Capture the cell that displays the provided text and extract its [X, Y] central coordinate. 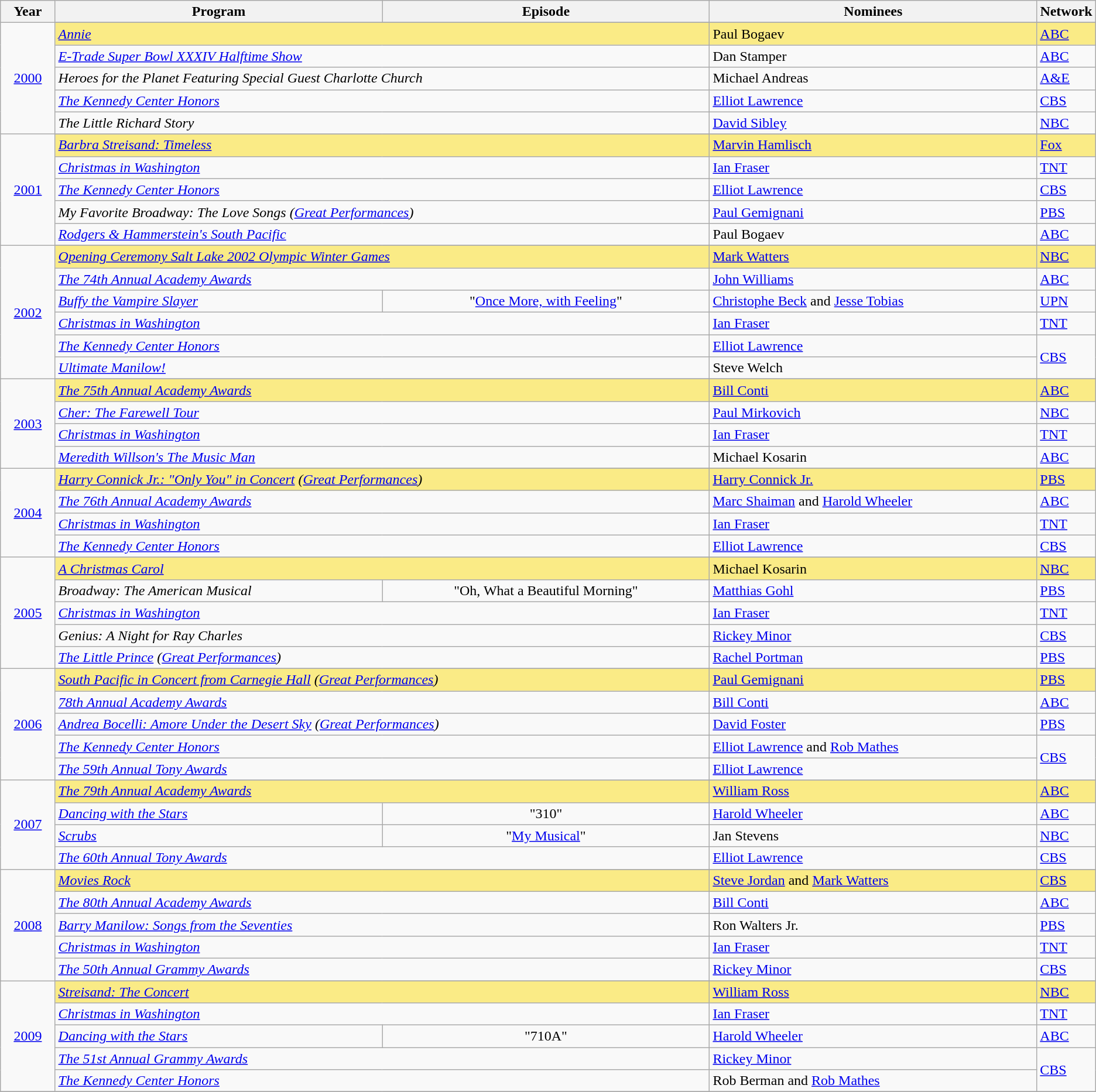
South Pacific in Concert from Carnegie Hall (Great Performances) [382, 680]
Nominees [874, 12]
Scrubs [219, 836]
Christophe Beck and Jesse Tobias [874, 301]
"310" [546, 813]
Dan Stamper [874, 56]
"710A" [546, 1036]
2006 [28, 724]
Ultimate Manilow! [382, 368]
Steve Welch [874, 368]
Matthias Gohl [874, 590]
Broadway: The American Musical [219, 590]
Michael Andreas [874, 78]
Mark Watters [874, 256]
Network [1066, 12]
Marc Shaiman and Harold Wheeler [874, 502]
Barry Manilow: Songs from the Seventies [382, 925]
David Sibley [874, 123]
Marvin Hamlisch [874, 145]
Rob Berman and Rob Mathes [874, 1081]
Streisand: The Concert [382, 992]
Steve Jordan and Mark Watters [874, 880]
2002 [28, 312]
Rachel Portman [874, 658]
78th Annual Academy Awards [382, 702]
Harry Connick Jr. [874, 479]
Andrea Bocelli: Amore Under the Desert Sky (Great Performances) [382, 724]
A Christmas Carol [382, 568]
2005 [28, 613]
The 60th Annual Tony Awards [382, 858]
Cher: The Farewell Tour [382, 413]
2009 [28, 1036]
David Foster [874, 724]
The 74th Annual Academy Awards [382, 279]
"Once More, with Feeling" [546, 301]
The 50th Annual Grammy Awards [382, 969]
Fox [1066, 145]
2007 [28, 825]
Harry Connick Jr.: "Only You" in Concert (Great Performances) [382, 479]
Movies Rock [382, 880]
Rodgers & Hammerstein's South Pacific [382, 234]
Ron Walters Jr. [874, 925]
The 59th Annual Tony Awards [382, 769]
The 75th Annual Academy Awards [382, 390]
E-Trade Super Bowl XXXIV Halftime Show [382, 56]
Opening Ceremony Salt Lake 2002 Olympic Winter Games [382, 256]
Barbra Streisand: Timeless [382, 145]
The Little Prince (Great Performances) [382, 658]
The Little Richard Story [382, 123]
My Favorite Broadway: The Love Songs (Great Performances) [382, 212]
Annie [382, 34]
Program [219, 12]
2000 [28, 78]
The 79th Annual Academy Awards [382, 791]
2004 [28, 513]
UPN [1066, 301]
A&E [1066, 78]
Heroes for the Planet Featuring Special Guest Charlotte Church [382, 78]
2001 [28, 190]
Buffy the Vampire Slayer [219, 301]
Genius: A Night for Ray Charles [382, 635]
The 80th Annual Academy Awards [382, 902]
Episode [546, 12]
Year [28, 12]
John Williams [874, 279]
2008 [28, 925]
Paul Mirkovich [874, 413]
"Oh, What a Beautiful Morning" [546, 590]
"My Musical" [546, 836]
Meredith Willson's The Music Man [382, 457]
The 76th Annual Academy Awards [382, 502]
Elliot Lawrence and Rob Mathes [874, 747]
Jan Stevens [874, 836]
2003 [28, 424]
The 51st Annual Grammy Awards [382, 1059]
